From the cell containing the given text, extract its center point as [X, Y] coordinate. 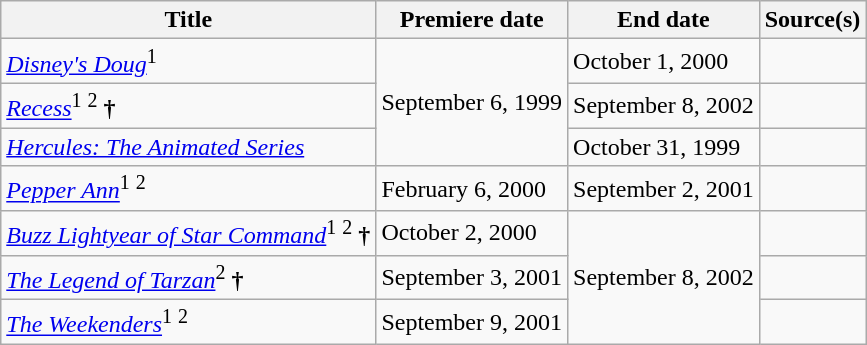
September 6, 1999 [472, 102]
Disney's Doug1 [188, 62]
Hercules: The Animated Series [188, 147]
February 6, 2000 [472, 188]
End date [664, 20]
October 1, 2000 [664, 62]
Buzz Lightyear of Star Command1 2 † [188, 234]
The Weekenders1 2 [188, 322]
Title [188, 20]
The Legend of Tarzan2 † [188, 278]
Premiere date [472, 20]
Recess1 2 † [188, 106]
October 2, 2000 [472, 234]
September 9, 2001 [472, 322]
September 2, 2001 [664, 188]
Source(s) [812, 20]
September 3, 2001 [472, 278]
October 31, 1999 [664, 147]
Pepper Ann1 2 [188, 188]
